Locate the cell with the specified text and output its [x, y] center coordinate. 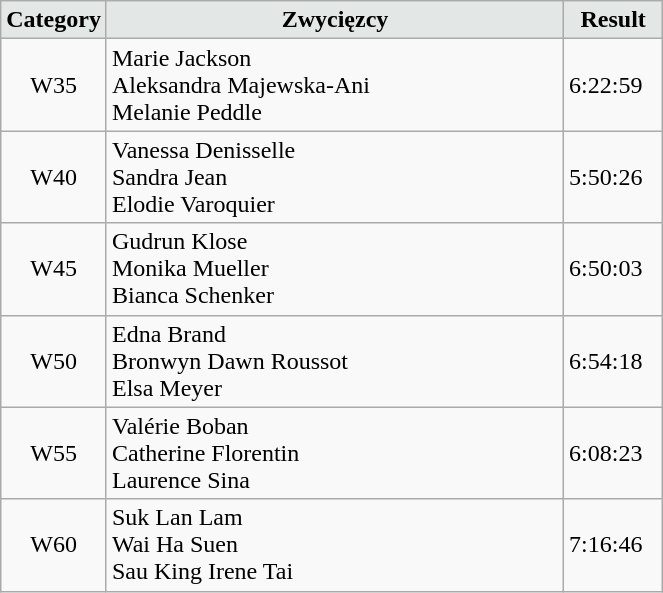
Zwycięzcy [334, 20]
6:50:03 [614, 269]
Marie Jackson Aleksandra Majewska-Ani Melanie Peddle [334, 85]
W45 [54, 269]
W50 [54, 361]
6:22:59 [614, 85]
Edna Brand Bronwyn Dawn Roussot Elsa Meyer [334, 361]
6:08:23 [614, 453]
Gudrun Klose Monika Mueller Bianca Schenker [334, 269]
Valérie Boban Catherine Florentin Laurence Sina [334, 453]
Result [614, 20]
W40 [54, 177]
7:16:46 [614, 545]
Category [54, 20]
W60 [54, 545]
5:50:26 [614, 177]
Vanessa Denisselle Sandra Jean Elodie Varoquier [334, 177]
W55 [54, 453]
Suk Lan Lam Wai Ha Suen Sau King Irene Tai [334, 545]
W35 [54, 85]
6:54:18 [614, 361]
